Return the [x, y] coordinate for the center point of the cell that contains the specified text.  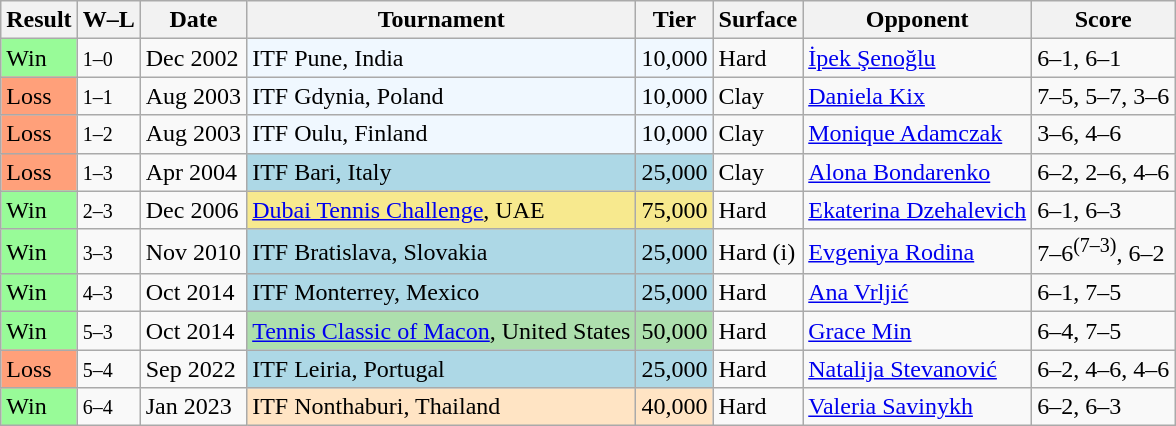
Tournament [442, 20]
Tier [674, 20]
1–1 [108, 96]
ITF Oulu, Finland [442, 134]
Valeria Savinykh [918, 407]
Opponent [918, 20]
Score [1104, 20]
6–2, 2–6, 4–6 [1104, 172]
ITF Pune, India [442, 58]
ITF Monterrey, Mexico [442, 293]
3–3 [108, 252]
6–1, 7–5 [1104, 293]
Alona Bondarenko [918, 172]
İpek Şenoğlu [918, 58]
Date [193, 20]
Hard (i) [758, 252]
3–6, 4–6 [1104, 134]
75,000 [674, 210]
6–2, 4–6, 4–6 [1104, 369]
ITF Leiria, Portugal [442, 369]
Result [39, 20]
Grace Min [918, 331]
1–2 [108, 134]
Natalija Stevanović [918, 369]
5–3 [108, 331]
Dec 2006 [193, 210]
6–1, 6–3 [1104, 210]
ITF Nonthaburi, Thailand [442, 407]
1–0 [108, 58]
7–6(7–3), 6–2 [1104, 252]
6–2, 6–3 [1104, 407]
6–4 [108, 407]
W–L [108, 20]
ITF Bari, Italy [442, 172]
4–3 [108, 293]
2–3 [108, 210]
Ekaterina Dzehalevich [918, 210]
Dec 2002 [193, 58]
Dubai Tennis Challenge, UAE [442, 210]
Nov 2010 [193, 252]
5–4 [108, 369]
Monique Adamczak [918, 134]
Ana Vrljić [918, 293]
6–1, 6–1 [1104, 58]
Sep 2022 [193, 369]
Daniela Kix [918, 96]
6–4, 7–5 [1104, 331]
Evgeniya Rodina [918, 252]
Apr 2004 [193, 172]
1–3 [108, 172]
40,000 [674, 407]
Tennis Classic of Macon, United States [442, 331]
Surface [758, 20]
50,000 [674, 331]
Jan 2023 [193, 407]
ITF Bratislava, Slovakia [442, 252]
7–5, 5–7, 3–6 [1104, 96]
ITF Gdynia, Poland [442, 96]
